Scan for the cell matching the given text and deliver its (X, Y) coordinate at center. 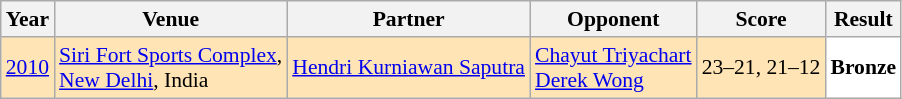
Opponent (614, 19)
Venue (170, 19)
Bronze (863, 68)
Partner (408, 19)
Result (863, 19)
23–21, 21–12 (762, 68)
2010 (28, 68)
Year (28, 19)
Score (762, 19)
Chayut Triyachart Derek Wong (614, 68)
Hendri Kurniawan Saputra (408, 68)
Siri Fort Sports Complex,New Delhi, India (170, 68)
